Output the [x, y] coordinate of the center of the cell containing the given text.  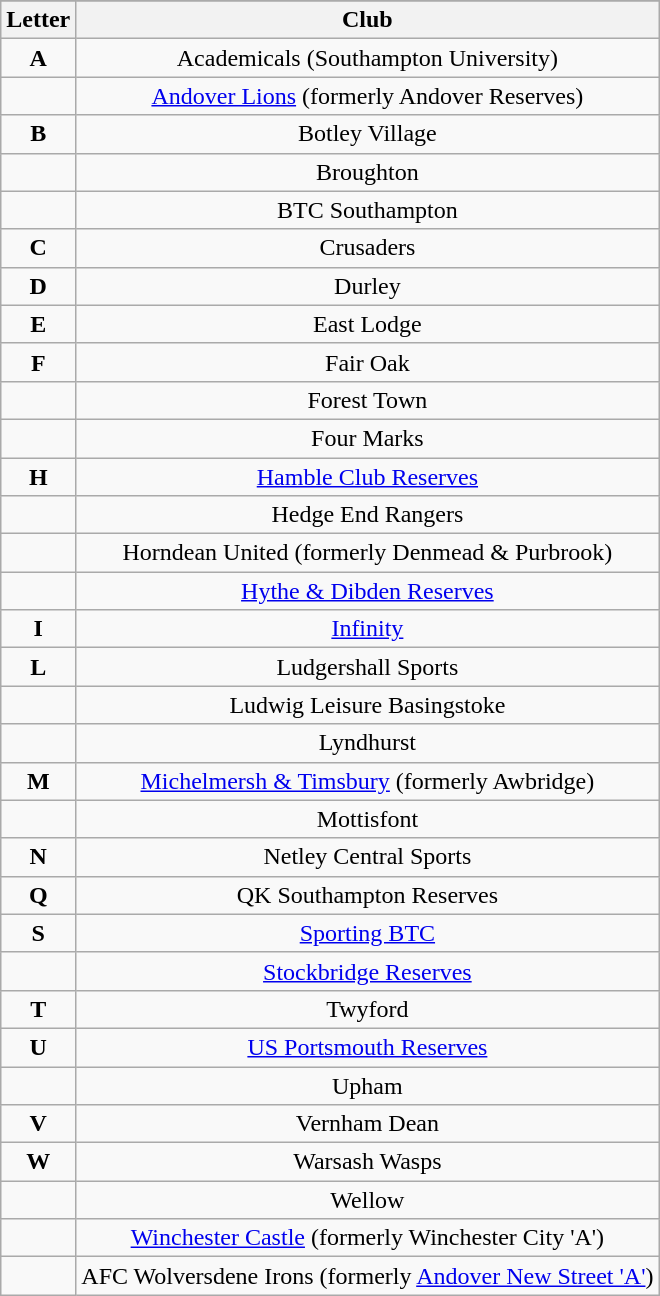
Club [368, 20]
Hythe & Dibden Reserves [368, 591]
Letter [38, 20]
Twyford [368, 1009]
Netley Central Sports [368, 857]
US Portsmouth Reserves [368, 1047]
Broughton [368, 172]
I [38, 629]
U [38, 1047]
Fair Oak [368, 362]
D [38, 286]
Warsash Wasps [368, 1162]
Wellow [368, 1200]
Ludwig Leisure Basingstoke [368, 705]
Four Marks [368, 438]
V [38, 1124]
Q [38, 895]
Michelmersh & Timsbury (formerly Awbridge) [368, 781]
BTC Southampton [368, 210]
M [38, 781]
W [38, 1162]
Sporting BTC [368, 933]
B [38, 134]
QK Southampton Reserves [368, 895]
A [38, 58]
T [38, 1009]
F [38, 362]
Botley Village [368, 134]
Stockbridge Reserves [368, 971]
Infinity [368, 629]
Academicals (Southampton University) [368, 58]
N [38, 857]
C [38, 248]
Hedge End Rangers [368, 515]
Vernham Dean [368, 1124]
Mottisfont [368, 819]
Winchester Castle (formerly Winchester City 'A') [368, 1238]
Durley [368, 286]
AFC Wolversdene Irons (formerly Andover New Street 'A') [368, 1276]
Lyndhurst [368, 743]
East Lodge [368, 324]
Hamble Club Reserves [368, 477]
Ludgershall Sports [368, 667]
H [38, 477]
L [38, 667]
Forest Town [368, 400]
Upham [368, 1085]
Crusaders [368, 248]
S [38, 933]
Andover Lions (formerly Andover Reserves) [368, 96]
Horndean United (formerly Denmead & Purbrook) [368, 553]
E [38, 324]
